For the text-containing cell, return its midpoint in (x, y) coordinate format. 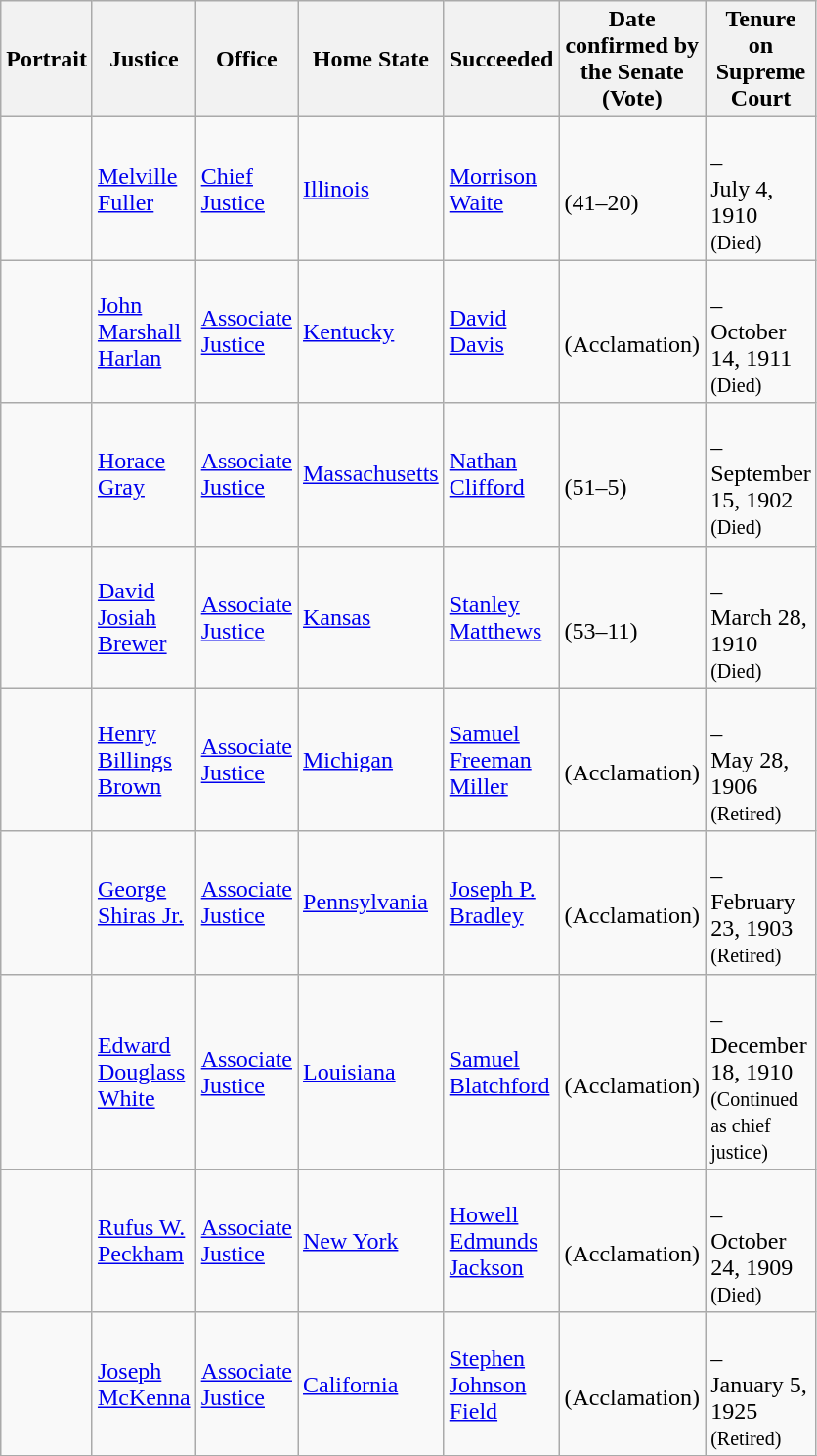
–January 5, 1925(Retired) (761, 1384)
Succeeded (501, 59)
Nathan Clifford (501, 474)
–October 24, 1909(Died) (761, 1241)
Date confirmed by the Senate(Vote) (632, 59)
David Davis (501, 331)
Stephen Johnson Field (501, 1384)
Rufus W. Peckham (144, 1241)
–February 23, 1903(Retired) (761, 903)
Kansas (370, 617)
Kentucky (370, 331)
Louisiana (370, 1072)
New York (370, 1241)
Edward Douglass White (144, 1072)
Massachusetts (370, 474)
Morrison Waite (501, 189)
(51–5) (632, 474)
California (370, 1384)
Horace Gray (144, 474)
–March 28, 1910(Died) (761, 617)
Chief Justice (246, 189)
Home State (370, 59)
–December 18, 1910(Continued as chief justice) (761, 1072)
–October 14, 1911(Died) (761, 331)
Portrait (47, 59)
Joseph McKenna (144, 1384)
Howell Edmunds Jackson (501, 1241)
Tenure on Supreme Court (761, 59)
Justice (144, 59)
Samuel Freeman Miller (501, 760)
Samuel Blatchford (501, 1072)
(53–11) (632, 617)
David Josiah Brewer (144, 617)
Stanley Matthews (501, 617)
Office (246, 59)
Melville Fuller (144, 189)
Michigan (370, 760)
George Shiras Jr. (144, 903)
Pennsylvania (370, 903)
–July 4, 1910(Died) (761, 189)
Joseph P. Bradley (501, 903)
–May 28, 1906(Retired) (761, 760)
John Marshall Harlan (144, 331)
Illinois (370, 189)
(41–20) (632, 189)
Henry Billings Brown (144, 760)
–September 15, 1902(Died) (761, 474)
